Search for the cell housing the specified text and yield its [X, Y] center coordinate. 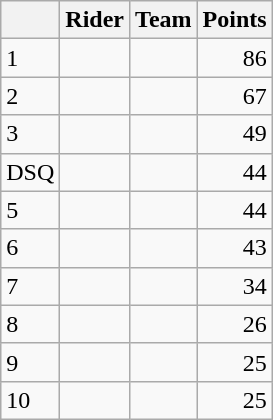
Points [234, 20]
3 [30, 134]
7 [30, 286]
43 [234, 248]
Team [164, 20]
6 [30, 248]
67 [234, 96]
49 [234, 134]
10 [30, 400]
Rider [95, 20]
9 [30, 362]
86 [234, 58]
DSQ [30, 172]
34 [234, 286]
5 [30, 210]
26 [234, 324]
1 [30, 58]
8 [30, 324]
2 [30, 96]
